Search for the cell housing the specified text and yield its (x, y) center coordinate. 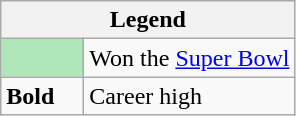
Legend (148, 20)
Bold (42, 96)
Career high (190, 96)
Won the Super Bowl (190, 58)
